Search for the cell housing the specified text and yield its [x, y] center coordinate. 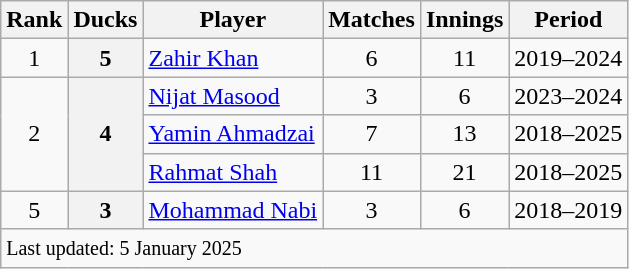
Yamin Ahmadzai [233, 134]
13 [464, 134]
4 [106, 134]
Rahmat Shah [233, 172]
1 [34, 58]
Innings [464, 20]
Last updated: 5 January 2025 [314, 248]
Matches [372, 20]
Period [568, 20]
2 [34, 134]
7 [372, 134]
Ducks [106, 20]
Mohammad Nabi [233, 210]
2018–2019 [568, 210]
Nijat Masood [233, 96]
Zahir Khan [233, 58]
Rank [34, 20]
21 [464, 172]
Player [233, 20]
2019–2024 [568, 58]
2023–2024 [568, 96]
